Extract the (X, Y) coordinate from the center of the cell holding the provided text.  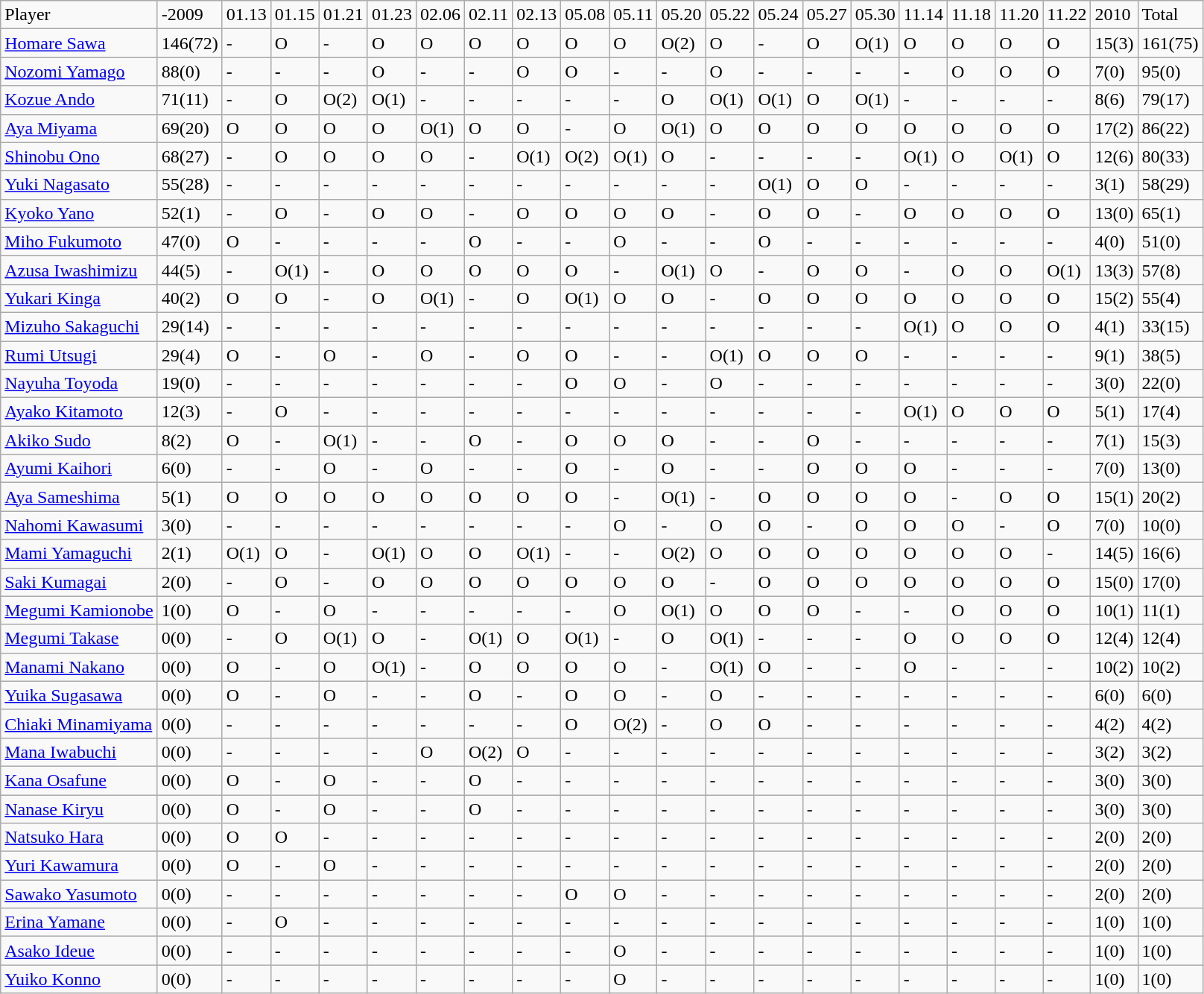
10(0) (1170, 525)
01.13 (246, 15)
11.14 (923, 15)
55(28) (189, 185)
Sawako Yasumoto (79, 894)
Kyoko Yano (79, 213)
Ayako Kitamoto (79, 412)
05.24 (778, 15)
01.23 (392, 15)
Akiko Sudo (79, 440)
55(4) (1170, 298)
Ayumi Kaihori (79, 469)
Azusa Iwashimizu (79, 270)
05.30 (875, 15)
79(17) (1170, 100)
Nozomi Yamago (79, 72)
68(27) (189, 156)
Yukari Kinga (79, 298)
05.27 (827, 15)
22(0) (1170, 384)
10(1) (1115, 610)
86(22) (1170, 128)
Kana Osafune (79, 780)
05.22 (730, 15)
01.15 (295, 15)
05.08 (586, 15)
-2009 (189, 15)
02.11 (488, 15)
Yuiko Konno (79, 979)
44(5) (189, 270)
57(8) (1170, 270)
Megumi Takase (79, 639)
33(15) (1170, 326)
13(3) (1115, 270)
Mana Iwabuchi (79, 752)
11.20 (1019, 15)
146(72) (189, 43)
Megumi Kamionobe (79, 610)
80(33) (1170, 156)
2(1) (189, 554)
01.21 (343, 15)
40(2) (189, 298)
15(2) (1115, 298)
11.18 (971, 15)
9(1) (1115, 355)
38(5) (1170, 355)
161(75) (1170, 43)
Chiaki Minamiyama (79, 724)
17(4) (1170, 412)
Miho Fukumoto (79, 241)
Mami Yamaguchi (79, 554)
15(0) (1115, 582)
71(11) (189, 100)
29(4) (189, 355)
51(0) (1170, 241)
Rumi Utsugi (79, 355)
16(6) (1170, 554)
4(0) (1115, 241)
Player (79, 15)
47(0) (189, 241)
11(1) (1170, 610)
17(0) (1170, 582)
8(6) (1115, 100)
15(1) (1115, 497)
19(0) (189, 384)
02.06 (440, 15)
20(2) (1170, 497)
65(1) (1170, 213)
12(3) (189, 412)
Yuika Sugasawa (79, 695)
Total (1170, 15)
Aya Miyama (79, 128)
Erina Yamane (79, 922)
3(1) (1115, 185)
7(1) (1115, 440)
12(6) (1115, 156)
69(20) (189, 128)
Nahomi Kawasumi (79, 525)
Yuri Kawamura (79, 866)
14(5) (1115, 554)
Aya Sameshima (79, 497)
Asako Ideue (79, 951)
95(0) (1170, 72)
05.20 (681, 15)
Saki Kumagai (79, 582)
2010 (1115, 15)
88(0) (189, 72)
Homare Sawa (79, 43)
Yuki Nagasato (79, 185)
11.22 (1067, 15)
58(29) (1170, 185)
Kozue Ando (79, 100)
4(1) (1115, 326)
52(1) (189, 213)
Nayuha Toyoda (79, 384)
Nanase Kiryu (79, 808)
02.13 (536, 15)
8(2) (189, 440)
29(14) (189, 326)
05.11 (633, 15)
17(2) (1115, 128)
Shinobu Ono (79, 156)
Natsuko Hara (79, 838)
Mizuho Sakaguchi (79, 326)
Manami Nakano (79, 667)
